Detect which cell encompasses the target text, then output its [x, y] center coordinate. 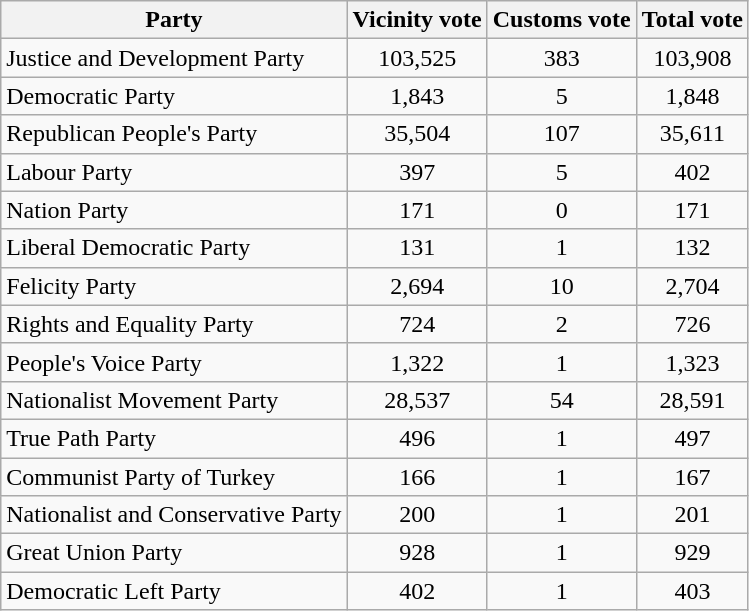
166 [417, 477]
1,323 [692, 362]
496 [417, 438]
Rights and Equality Party [174, 324]
People's Voice Party [174, 362]
103,525 [417, 58]
Great Union Party [174, 553]
Liberal Democratic Party [174, 248]
28,537 [417, 400]
397 [417, 172]
35,504 [417, 134]
28,591 [692, 400]
103,908 [692, 58]
2,694 [417, 286]
1,322 [417, 362]
Democratic Left Party [174, 591]
726 [692, 324]
1,848 [692, 96]
Labour Party [174, 172]
724 [417, 324]
132 [692, 248]
Felicity Party [174, 286]
54 [562, 400]
167 [692, 477]
131 [417, 248]
Nation Party [174, 210]
35,611 [692, 134]
Party [174, 20]
10 [562, 286]
Justice and Development Party [174, 58]
929 [692, 553]
Nationalist Movement Party [174, 400]
201 [692, 515]
2,704 [692, 286]
True Path Party [174, 438]
Total vote [692, 20]
1,843 [417, 96]
403 [692, 591]
107 [562, 134]
2 [562, 324]
Democratic Party [174, 96]
928 [417, 553]
Nationalist and Conservative Party [174, 515]
0 [562, 210]
497 [692, 438]
383 [562, 58]
Vicinity vote [417, 20]
Customs vote [562, 20]
Republican People's Party [174, 134]
Communist Party of Turkey [174, 477]
200 [417, 515]
